Find where the given text appears and provide that cell's center as (x, y) coordinate. 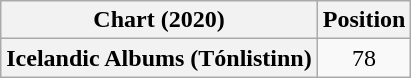
78 (364, 58)
Chart (2020) (159, 20)
Position (364, 20)
Icelandic Albums (Tónlistinn) (159, 58)
